Return (X, Y) of the center of cell containing provided text 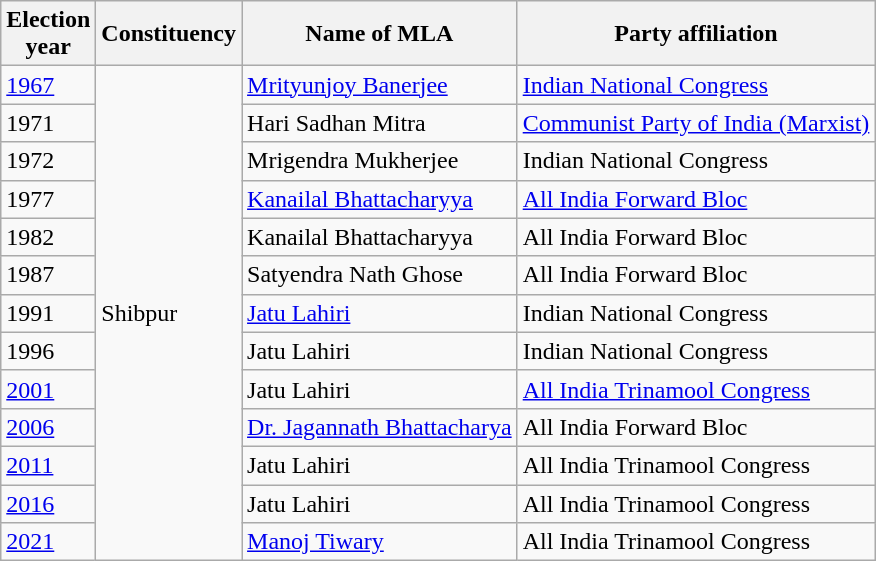
2016 (48, 503)
2011 (48, 465)
Name of MLA (380, 34)
1971 (48, 123)
2021 (48, 542)
2006 (48, 427)
Satyendra Nath Ghose (380, 275)
Mrityunjoy Banerjee (380, 85)
1982 (48, 237)
1967 (48, 85)
Hari Sadhan Mitra (380, 123)
1991 (48, 313)
1972 (48, 161)
1987 (48, 275)
Mrigendra Mukherjee (380, 161)
Manoj Tiwary (380, 542)
Dr. Jagannath Bhattacharya (380, 427)
Election year (48, 34)
Communist Party of India (Marxist) (696, 123)
1977 (48, 199)
Constituency (169, 34)
Party affiliation (696, 34)
1996 (48, 351)
Shibpur (169, 314)
2001 (48, 389)
